Return the [X, Y] coordinate for the center point of the cell that contains the specified text.  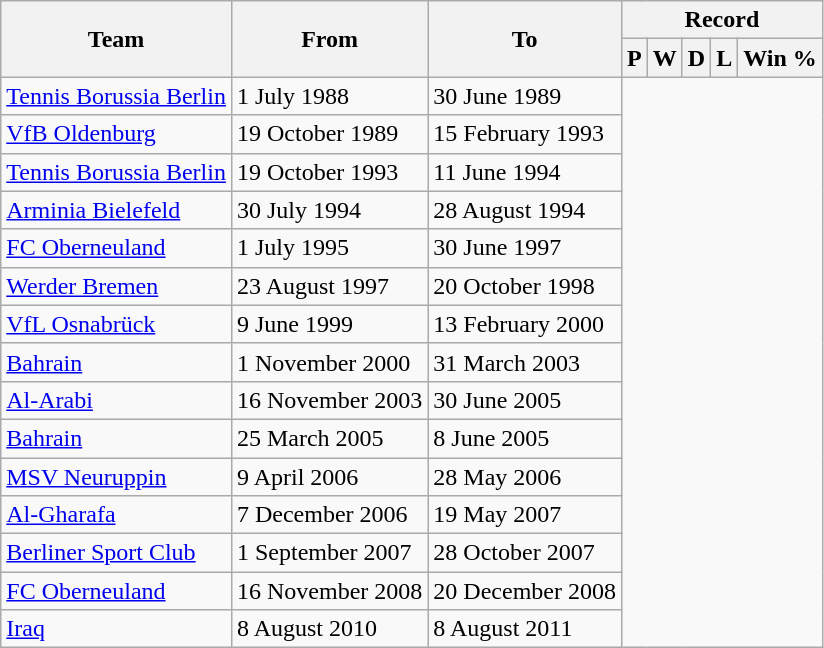
1 September 2007 [329, 553]
P [634, 58]
D [696, 58]
31 March 2003 [525, 362]
15 February 1993 [525, 134]
W [664, 58]
30 June 1989 [525, 96]
25 March 2005 [329, 438]
Al-Arabi [116, 400]
Arminia Bielefeld [116, 210]
16 November 2008 [329, 591]
VfL Osnabrück [116, 324]
28 May 2006 [525, 477]
28 October 2007 [525, 553]
28 August 1994 [525, 210]
VfB Oldenburg [116, 134]
9 April 2006 [329, 477]
23 August 1997 [329, 286]
19 October 1989 [329, 134]
9 June 1999 [329, 324]
20 October 1998 [525, 286]
30 July 1994 [329, 210]
Berliner Sport Club [116, 553]
7 December 2006 [329, 515]
L [724, 58]
19 May 2007 [525, 515]
1 July 1988 [329, 96]
1 November 2000 [329, 362]
8 August 2011 [525, 629]
30 June 2005 [525, 400]
1 July 1995 [329, 248]
8 June 2005 [525, 438]
20 December 2008 [525, 591]
11 June 1994 [525, 172]
From [329, 39]
MSV Neuruppin [116, 477]
Team [116, 39]
30 June 1997 [525, 248]
Record [722, 20]
8 August 2010 [329, 629]
To [525, 39]
Win % [780, 58]
Iraq [116, 629]
Werder Bremen [116, 286]
19 October 1993 [329, 172]
16 November 2003 [329, 400]
Al-Gharafa [116, 515]
13 February 2000 [525, 324]
